From the cell containing the given text, extract its center point as (x, y) coordinate. 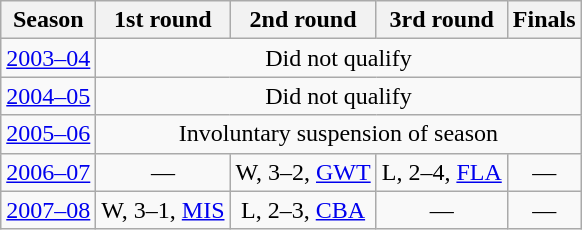
3rd round (442, 20)
2005–06 (48, 134)
1st round (163, 20)
L, 2–4, FLA (442, 172)
Involuntary suspension of season (338, 134)
2003–04 (48, 58)
2nd round (303, 20)
2004–05 (48, 96)
2006–07 (48, 172)
W, 3–2, GWT (303, 172)
Season (48, 20)
W, 3–1, MIS (163, 210)
Finals (544, 20)
L, 2–3, CBA (303, 210)
2007–08 (48, 210)
